Capture the cell that displays the provided text and extract its [x, y] central coordinate. 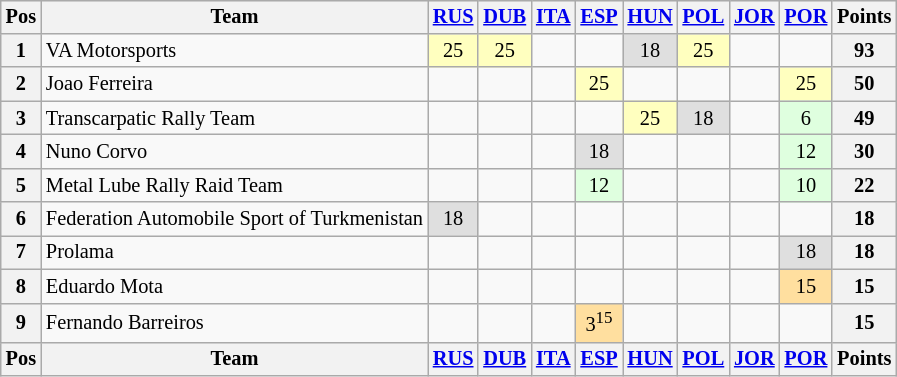
VA Motorsports [234, 51]
5 [21, 185]
9 [21, 322]
10 [806, 185]
8 [21, 286]
93 [864, 51]
1 [21, 51]
50 [864, 84]
Transcarpatic Rally Team [234, 118]
315 [598, 322]
Prolama [234, 253]
2 [21, 84]
Federation Automobile Sport of Turkmenistan [234, 219]
7 [21, 253]
3 [21, 118]
Fernando Barreiros [234, 322]
49 [864, 118]
Nuno Corvo [234, 152]
4 [21, 152]
22 [864, 185]
Eduardo Mota [234, 286]
Joao Ferreira [234, 84]
Metal Lube Rally Raid Team [234, 185]
30 [864, 152]
